Locate the cell with the specified text and output its (x, y) center coordinate. 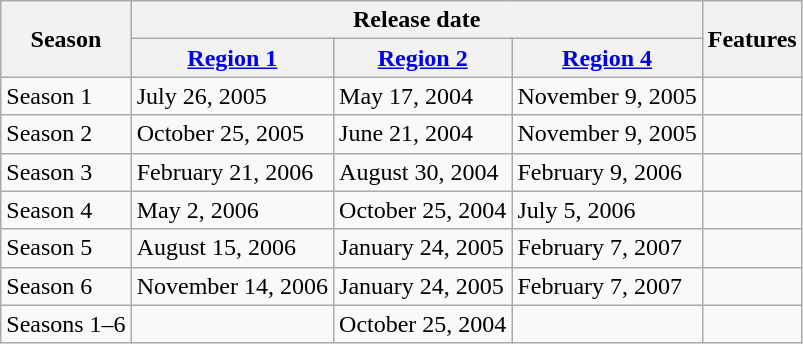
February 9, 2006 (607, 172)
Season 1 (66, 96)
Seasons 1–6 (66, 324)
Release date (416, 20)
July 26, 2005 (232, 96)
Season 6 (66, 286)
November 14, 2006 (232, 286)
June 21, 2004 (423, 134)
August 15, 2006 (232, 248)
August 30, 2004 (423, 172)
Region 4 (607, 58)
Season 4 (66, 210)
Region 1 (232, 58)
Features (752, 39)
Season 3 (66, 172)
July 5, 2006 (607, 210)
May 17, 2004 (423, 96)
Season 2 (66, 134)
February 21, 2006 (232, 172)
October 25, 2005 (232, 134)
Region 2 (423, 58)
Season (66, 39)
Season 5 (66, 248)
May 2, 2006 (232, 210)
